Determine the (X, Y) coordinate at the center of the cell enclosing the given text.  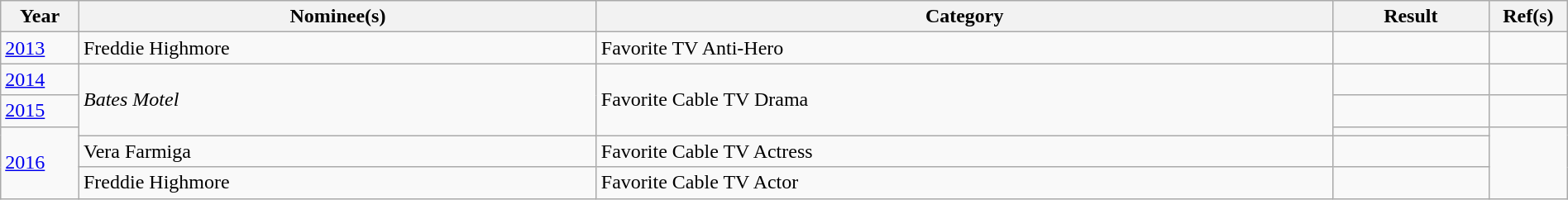
Favorite TV Anti-Hero (964, 48)
Ref(s) (1528, 17)
2015 (40, 111)
Result (1411, 17)
Vera Farmiga (337, 151)
Bates Motel (337, 99)
2014 (40, 79)
2013 (40, 48)
Year (40, 17)
Nominee(s) (337, 17)
Favorite Cable TV Actress (964, 151)
Favorite Cable TV Drama (964, 99)
2016 (40, 162)
Favorite Cable TV Actor (964, 183)
Category (964, 17)
